For the text-containing cell, return its midpoint in (x, y) coordinate format. 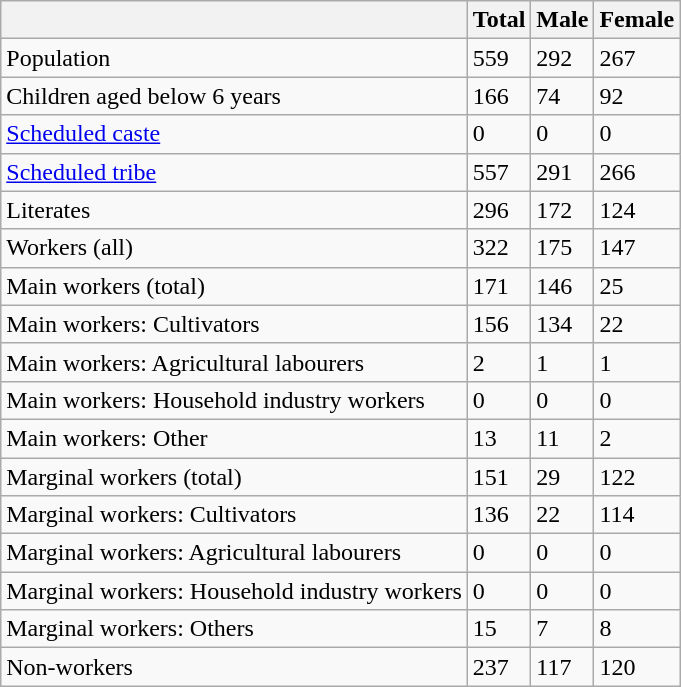
Marginal workers: Household industry workers (234, 591)
25 (637, 286)
Main workers: Cultivators (234, 324)
29 (562, 477)
292 (562, 58)
11 (562, 438)
Scheduled caste (234, 134)
Non-workers (234, 667)
147 (637, 248)
15 (499, 629)
120 (637, 667)
166 (499, 96)
Marginal workers (total) (234, 477)
Children aged below 6 years (234, 96)
8 (637, 629)
114 (637, 515)
Total (499, 20)
134 (562, 324)
172 (562, 210)
124 (637, 210)
13 (499, 438)
Main workers (total) (234, 286)
136 (499, 515)
Population (234, 58)
Main workers: Other (234, 438)
175 (562, 248)
74 (562, 96)
267 (637, 58)
151 (499, 477)
122 (637, 477)
Main workers: Household industry workers (234, 400)
146 (562, 286)
117 (562, 667)
322 (499, 248)
291 (562, 172)
92 (637, 96)
156 (499, 324)
296 (499, 210)
Male (562, 20)
Literates (234, 210)
559 (499, 58)
237 (499, 667)
171 (499, 286)
557 (499, 172)
7 (562, 629)
Main workers: Agricultural labourers (234, 362)
Scheduled tribe (234, 172)
Female (637, 20)
266 (637, 172)
Workers (all) (234, 248)
Marginal workers: Agricultural labourers (234, 553)
Marginal workers: Cultivators (234, 515)
Marginal workers: Others (234, 629)
